Output the [X, Y] coordinate of the center of the cell containing the given text.  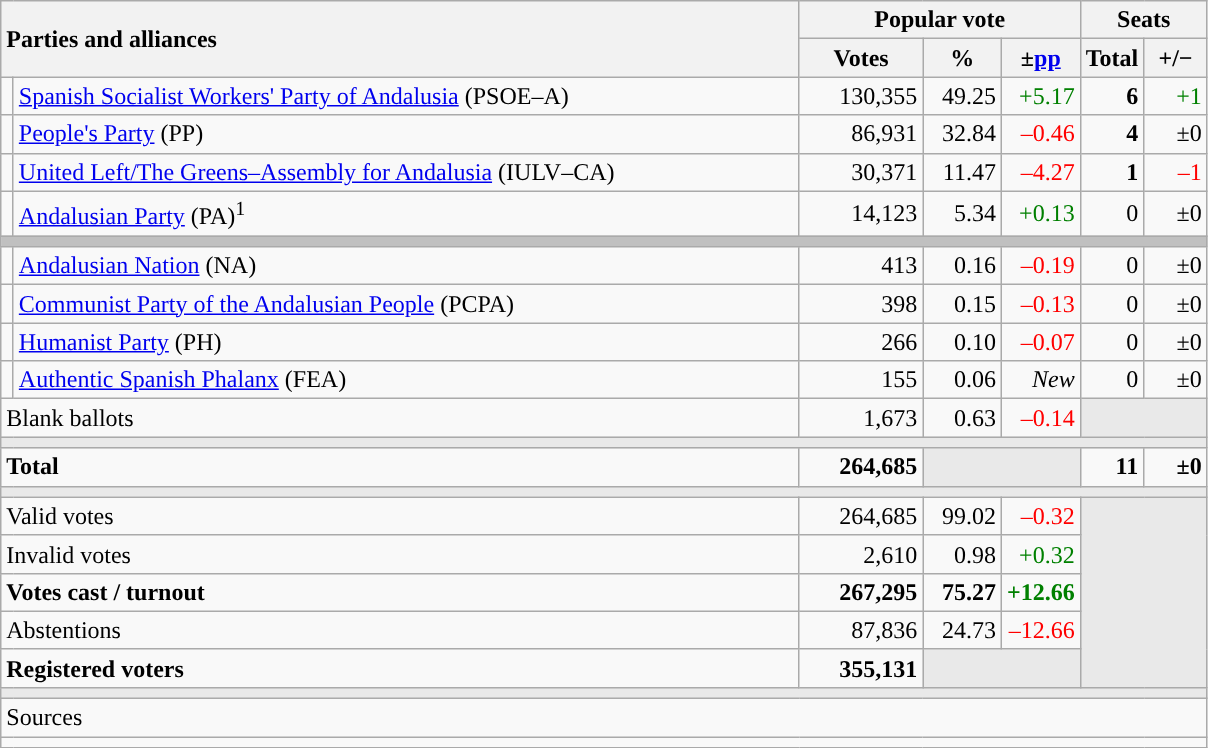
Votes cast / turnout [400, 592]
75.27 [962, 592]
% [962, 58]
86,931 [861, 134]
266 [861, 342]
87,836 [861, 630]
–0.14 [1040, 418]
–0.46 [1040, 134]
14,123 [861, 214]
5.34 [962, 214]
99.02 [962, 516]
United Left/The Greens–Assembly for Andalusia (IULV–CA) [406, 172]
Andalusian Party (PA)1 [406, 214]
Votes [861, 58]
24.73 [962, 630]
Invalid votes [400, 554]
+0.13 [1040, 214]
398 [861, 304]
11.47 [962, 172]
130,355 [861, 96]
Seats [1144, 20]
0.98 [962, 554]
49.25 [962, 96]
+1 [1176, 96]
+5.17 [1040, 96]
0.15 [962, 304]
355,131 [861, 668]
Abstentions [400, 630]
People's Party (PP) [406, 134]
Humanist Party (PH) [406, 342]
0.16 [962, 266]
–1 [1176, 172]
1,673 [861, 418]
Communist Party of the Andalusian People (PCPA) [406, 304]
–12.66 [1040, 630]
Spanish Socialist Workers' Party of Andalusia (PSOE–A) [406, 96]
±pp [1040, 58]
155 [861, 380]
–0.13 [1040, 304]
–0.07 [1040, 342]
32.84 [962, 134]
+12.66 [1040, 592]
–0.19 [1040, 266]
30,371 [861, 172]
267,295 [861, 592]
Sources [604, 718]
413 [861, 266]
Blank ballots [400, 418]
–0.32 [1040, 516]
–4.27 [1040, 172]
6 [1112, 96]
11 [1112, 467]
Andalusian Nation (NA) [406, 266]
New [1040, 380]
0.10 [962, 342]
0.06 [962, 380]
4 [1112, 134]
0.63 [962, 418]
Popular vote [940, 20]
2,610 [861, 554]
Registered voters [400, 668]
Authentic Spanish Phalanx (FEA) [406, 380]
+/− [1176, 58]
Valid votes [400, 516]
1 [1112, 172]
Parties and alliances [400, 39]
+0.32 [1040, 554]
